Output the (X, Y) coordinate of the center of the cell containing the given text.  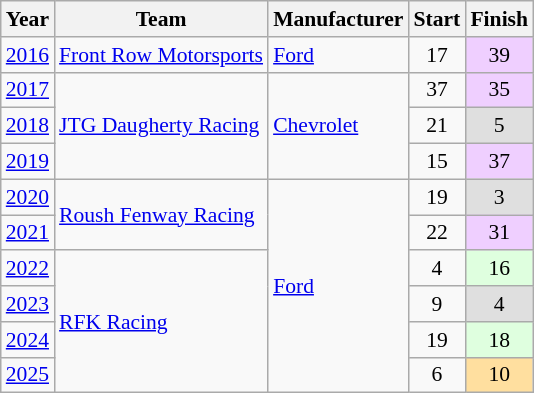
31 (499, 233)
35 (499, 90)
JTG Daugherty Racing (161, 126)
RFK Racing (161, 322)
18 (499, 340)
3 (499, 197)
2018 (28, 126)
Year (28, 19)
2022 (28, 269)
21 (436, 126)
Finish (499, 19)
Manufacturer (338, 19)
2024 (28, 340)
2025 (28, 375)
5 (499, 126)
Team (161, 19)
2017 (28, 90)
2021 (28, 233)
9 (436, 304)
Chevrolet (338, 126)
Roush Fenway Racing (161, 214)
22 (436, 233)
Start (436, 19)
Front Row Motorsports (161, 55)
17 (436, 55)
10 (499, 375)
6 (436, 375)
16 (499, 269)
39 (499, 55)
2016 (28, 55)
2020 (28, 197)
2019 (28, 162)
2023 (28, 304)
15 (436, 162)
